Detect which cell encompasses the target text, then output its [X, Y] center coordinate. 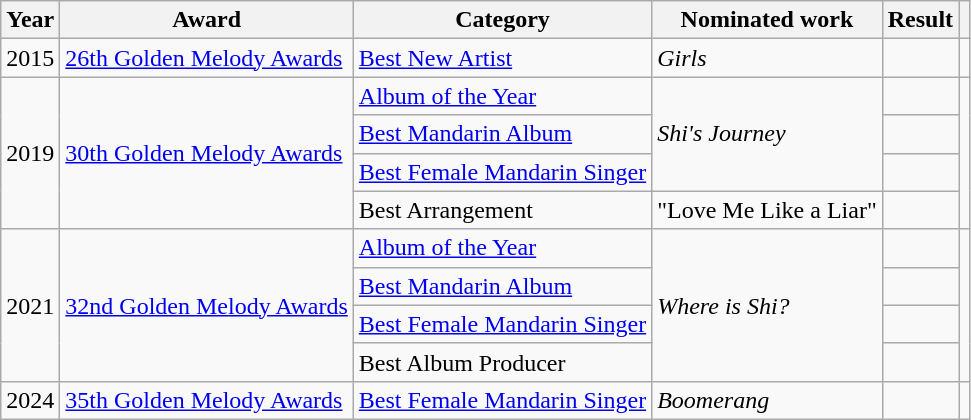
2021 [30, 305]
Nominated work [768, 20]
Year [30, 20]
Where is Shi? [768, 305]
Category [502, 20]
Result [920, 20]
30th Golden Melody Awards [207, 153]
Girls [768, 58]
Best Album Producer [502, 362]
32nd Golden Melody Awards [207, 305]
Shi's Journey [768, 134]
Boomerang [768, 400]
Best New Artist [502, 58]
Best Arrangement [502, 210]
2015 [30, 58]
Award [207, 20]
"Love Me Like a Liar" [768, 210]
2019 [30, 153]
35th Golden Melody Awards [207, 400]
2024 [30, 400]
26th Golden Melody Awards [207, 58]
